Search for the cell housing the specified text and yield its (x, y) center coordinate. 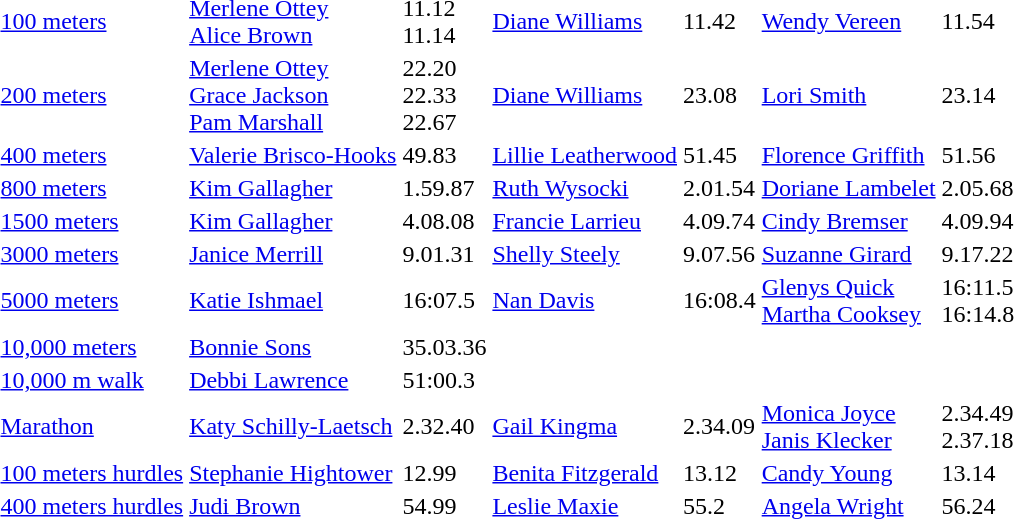
Lillie Leatherwood (585, 155)
4.09.74 (720, 221)
Bonnie Sons (293, 347)
4.08.08 (444, 221)
Gail Kingma (585, 426)
Shelly Steely (585, 254)
35.03.36 (444, 347)
1.59.87 (444, 188)
Monica Joyce Janis Klecker (848, 426)
Florence Griffith (848, 155)
2.34.09 (720, 426)
9.07.56 (720, 254)
9.01.31 (444, 254)
51.45 (720, 155)
Merlene Ottey Grace Jackson Pam Marshall (293, 95)
Doriane Lambelet (848, 188)
Benita Fitzgerald (585, 473)
Valerie Brisco-Hooks (293, 155)
Katie Ishmael (293, 300)
2.01.54 (720, 188)
Stephanie Hightower (293, 473)
22.2022.3322.67 (444, 95)
Lori Smith (848, 95)
Debbi Lawrence (293, 380)
Katy Schilly-Laetsch (293, 426)
2.32.40 (444, 426)
23.08 (720, 95)
51:00.3 (444, 380)
13.12 (720, 473)
Candy Young (848, 473)
Nan Davis (585, 300)
16:08.4 (720, 300)
Suzanne Girard (848, 254)
Glenys QuickMartha Cooksey (848, 300)
Ruth Wysocki (585, 188)
12.99 (444, 473)
16:07.5 (444, 300)
Janice Merrill (293, 254)
Cindy Bremser (848, 221)
Diane Williams (585, 95)
Francie Larrieu (585, 221)
49.83 (444, 155)
